For the text-containing cell, return its midpoint in (X, Y) coordinate format. 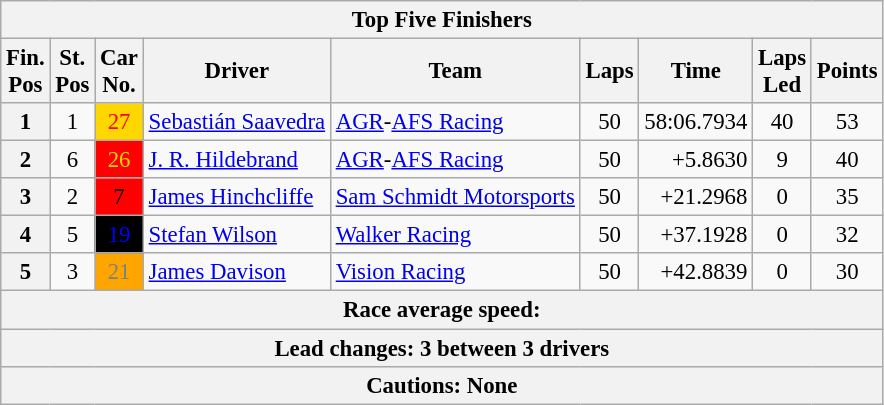
Sebastián Saavedra (236, 122)
9 (782, 160)
Points (846, 72)
LapsLed (782, 72)
J. R. Hildebrand (236, 160)
19 (120, 235)
58:06.7934 (696, 122)
Team (455, 72)
+5.8630 (696, 160)
26 (120, 160)
Time (696, 72)
Lead changes: 3 between 3 drivers (442, 348)
Laps (610, 72)
+21.2968 (696, 197)
James Hinchcliffe (236, 197)
Stefan Wilson (236, 235)
27 (120, 122)
35 (846, 197)
6 (72, 160)
Driver (236, 72)
+42.8839 (696, 273)
21 (120, 273)
CarNo. (120, 72)
Sam Schmidt Motorsports (455, 197)
32 (846, 235)
St.Pos (72, 72)
Top Five Finishers (442, 20)
Vision Racing (455, 273)
30 (846, 273)
Fin.Pos (26, 72)
Race average speed: (442, 310)
+37.1928 (696, 235)
4 (26, 235)
Walker Racing (455, 235)
James Davison (236, 273)
53 (846, 122)
Cautions: None (442, 385)
7 (120, 197)
